Find where the given text appears and provide that cell's center as [X, Y] coordinate. 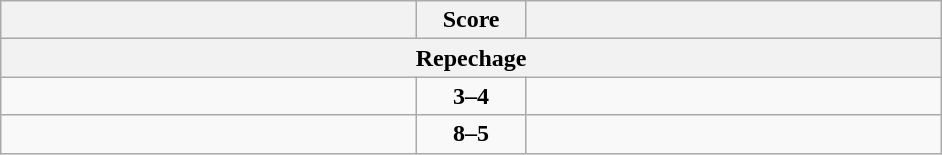
3–4 [472, 96]
Score [472, 20]
8–5 [472, 134]
Repechage [472, 58]
